Extract the [x, y] coordinate from the center of the cell holding the provided text.  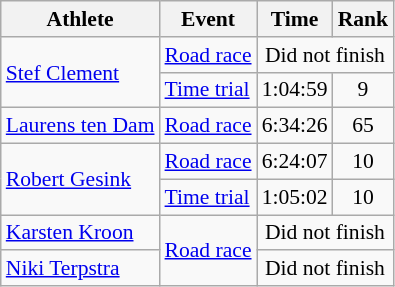
65 [364, 126]
6:34:26 [295, 126]
Event [208, 19]
1:05:02 [295, 197]
Niki Terpstra [80, 269]
6:24:07 [295, 162]
Rank [364, 19]
Karsten Kroon [80, 233]
1:04:59 [295, 90]
Athlete [80, 19]
Stef Clement [80, 72]
Time [295, 19]
Robert Gesink [80, 180]
Laurens ten Dam [80, 126]
9 [364, 90]
